Pinpoint the cell where the given text exists, returning its (x, y) midpoint coordinate. 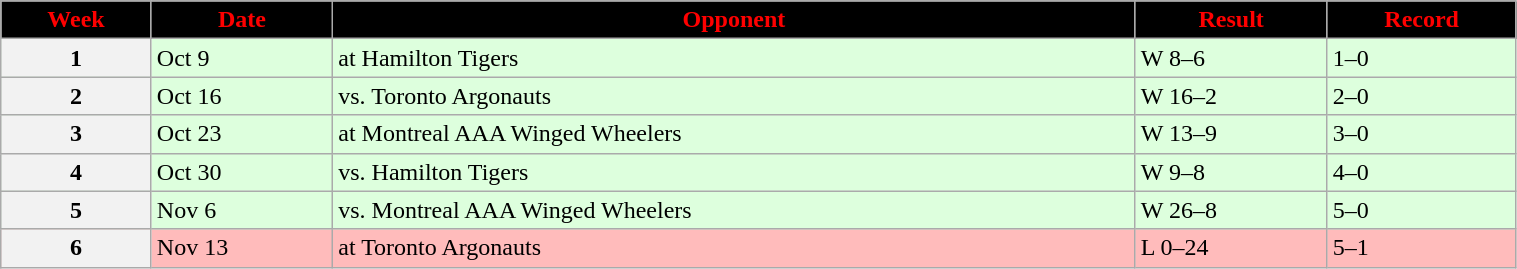
Nov 6 (242, 210)
2 (76, 96)
vs. Hamilton Tigers (734, 172)
Opponent (734, 20)
vs. Toronto Argonauts (734, 96)
Oct 30 (242, 172)
3–0 (1422, 134)
W 13–9 (1231, 134)
5–0 (1422, 210)
at Toronto Argonauts (734, 248)
1–0 (1422, 58)
vs. Montreal AAA Winged Wheelers (734, 210)
W 16–2 (1231, 96)
3 (76, 134)
at Hamilton Tigers (734, 58)
2–0 (1422, 96)
at Montreal AAA Winged Wheelers (734, 134)
Record (1422, 20)
5–1 (1422, 248)
5 (76, 210)
Date (242, 20)
Oct 9 (242, 58)
L 0–24 (1231, 248)
Oct 23 (242, 134)
Nov 13 (242, 248)
6 (76, 248)
4–0 (1422, 172)
Result (1231, 20)
W 8–6 (1231, 58)
Oct 16 (242, 96)
W 9–8 (1231, 172)
W 26–8 (1231, 210)
1 (76, 58)
4 (76, 172)
Week (76, 20)
